Extract the [X, Y] coordinate from the center of the cell holding the provided text.  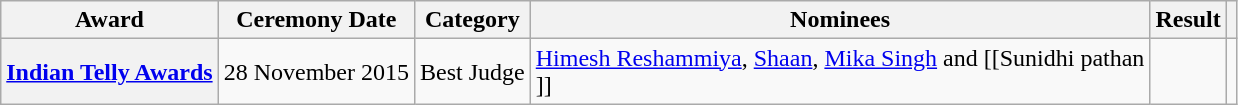
Award [110, 20]
Indian Telly Awards [110, 72]
Nominees [840, 20]
Best Judge [472, 72]
Himesh Reshammiya, Shaan, Mika Singh and [[Sunidhi pathan]] [840, 72]
28 November 2015 [316, 72]
Ceremony Date [316, 20]
Result [1188, 20]
Category [472, 20]
